Find where the given text appears and provide that cell's center as (x, y) coordinate. 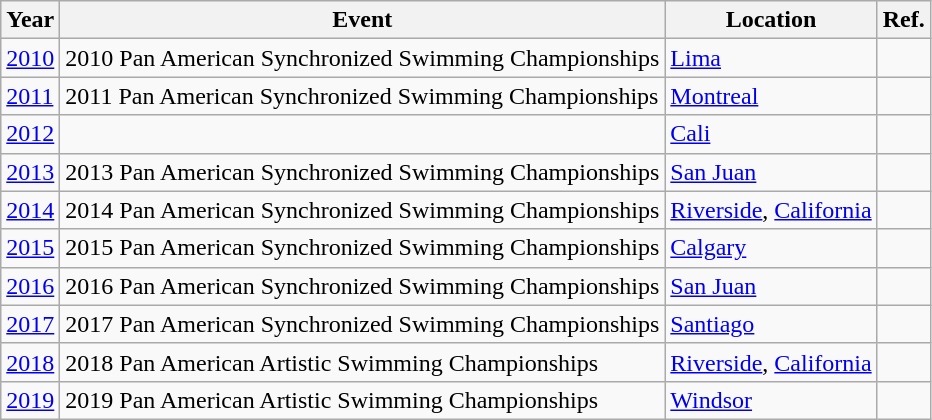
Year (30, 20)
Windsor (771, 400)
2017 Pan American Synchronized Swimming Championships (362, 324)
Event (362, 20)
2016 Pan American Synchronized Swimming Championships (362, 286)
2010 Pan American Synchronized Swimming Championships (362, 58)
2015 Pan American Synchronized Swimming Championships (362, 248)
2012 (30, 134)
Lima (771, 58)
2014 (30, 210)
2018 Pan American Artistic Swimming Championships (362, 362)
2019 (30, 400)
Location (771, 20)
Santiago (771, 324)
2017 (30, 324)
Calgary (771, 248)
2010 (30, 58)
2013 (30, 172)
2018 (30, 362)
2016 (30, 286)
2015 (30, 248)
Montreal (771, 96)
2013 Pan American Synchronized Swimming Championships (362, 172)
2019 Pan American Artistic Swimming Championships (362, 400)
Ref. (904, 20)
2011 (30, 96)
Cali (771, 134)
2014 Pan American Synchronized Swimming Championships (362, 210)
2011 Pan American Synchronized Swimming Championships (362, 96)
